Search for the cell housing the specified text and yield its (X, Y) center coordinate. 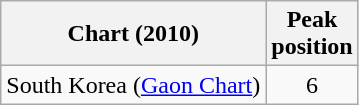
6 (312, 85)
Chart (2010) (134, 34)
Peakposition (312, 34)
South Korea (Gaon Chart) (134, 85)
